Scan for the cell matching the given text and deliver its (x, y) coordinate at center. 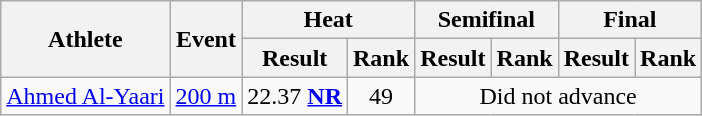
Heat (328, 20)
49 (382, 96)
Athlete (86, 39)
Did not advance (558, 96)
22.37 NR (295, 96)
Final (630, 20)
Semifinal (487, 20)
Ahmed Al-Yaari (86, 96)
Event (206, 39)
200 m (206, 96)
